Detect which cell encompasses the target text, then output its (x, y) center coordinate. 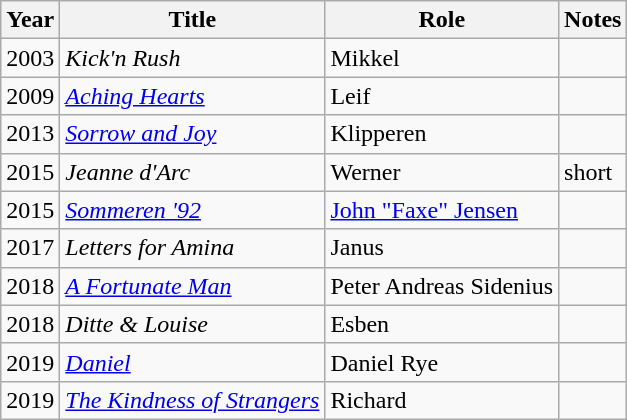
Daniel Rye (442, 362)
short (593, 172)
Leif (442, 96)
Klipperen (442, 134)
Ditte & Louise (192, 324)
Notes (593, 20)
Jeanne d'Arc (192, 172)
Aching Hearts (192, 96)
Title (192, 20)
Year (30, 20)
Sommeren '92 (192, 210)
The Kindness of Strangers (192, 400)
Esben (442, 324)
Werner (442, 172)
Janus (442, 248)
Mikkel (442, 58)
2009 (30, 96)
Peter Andreas Sidenius (442, 286)
Sorrow and Joy (192, 134)
Letters for Amina (192, 248)
Role (442, 20)
John "Faxe" Jensen (442, 210)
Richard (442, 400)
A Fortunate Man (192, 286)
Daniel (192, 362)
2003 (30, 58)
2013 (30, 134)
Kick'n Rush (192, 58)
2017 (30, 248)
